Provide the (X, Y) coordinate of the cell's center where the given text is located.  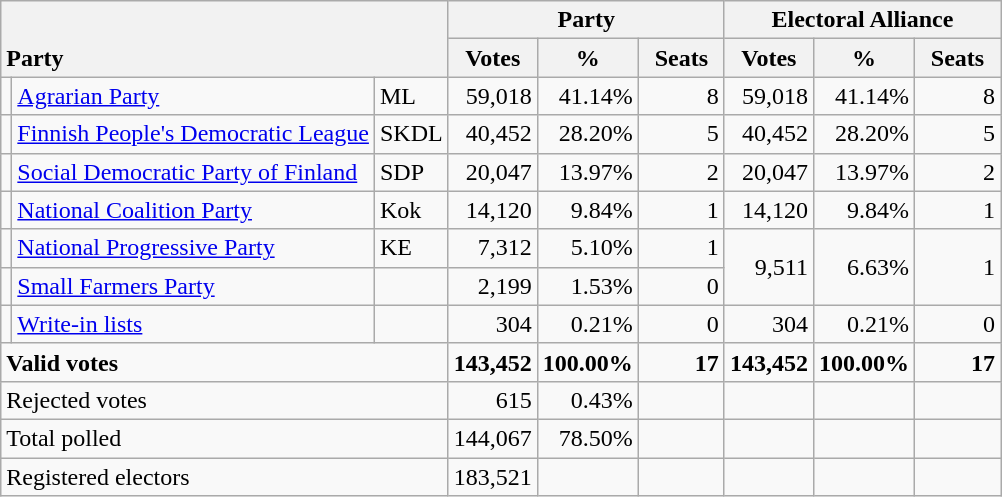
Registered electors (224, 477)
National Coalition Party (194, 210)
9,511 (768, 267)
Kok (411, 210)
Electoral Alliance (862, 20)
Total polled (224, 438)
0.43% (588, 400)
Write-in lists (194, 324)
Agrarian Party (194, 96)
183,521 (492, 477)
Valid votes (224, 362)
KE (411, 248)
National Progressive Party (194, 248)
78.50% (588, 438)
5.10% (588, 248)
ML (411, 96)
615 (492, 400)
1.53% (588, 286)
SKDL (411, 134)
7,312 (492, 248)
Finnish People's Democratic League (194, 134)
144,067 (492, 438)
6.63% (864, 267)
2,199 (492, 286)
Social Democratic Party of Finland (194, 172)
SDP (411, 172)
Rejected votes (224, 400)
Small Farmers Party (194, 286)
